Pinpoint the cell where the given text exists, returning its (X, Y) midpoint coordinate. 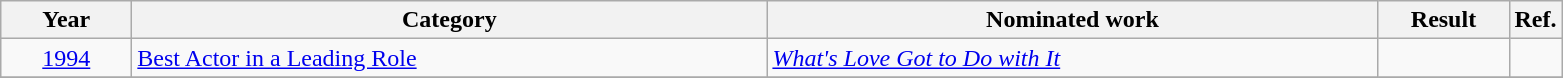
1994 (66, 58)
Ref. (1536, 20)
Year (66, 20)
Best Actor in a Leading Role (450, 58)
Result (1444, 20)
Nominated work (1072, 20)
What's Love Got to Do with It (1072, 58)
Category (450, 20)
